Capture the cell that displays the provided text and extract its (X, Y) central coordinate. 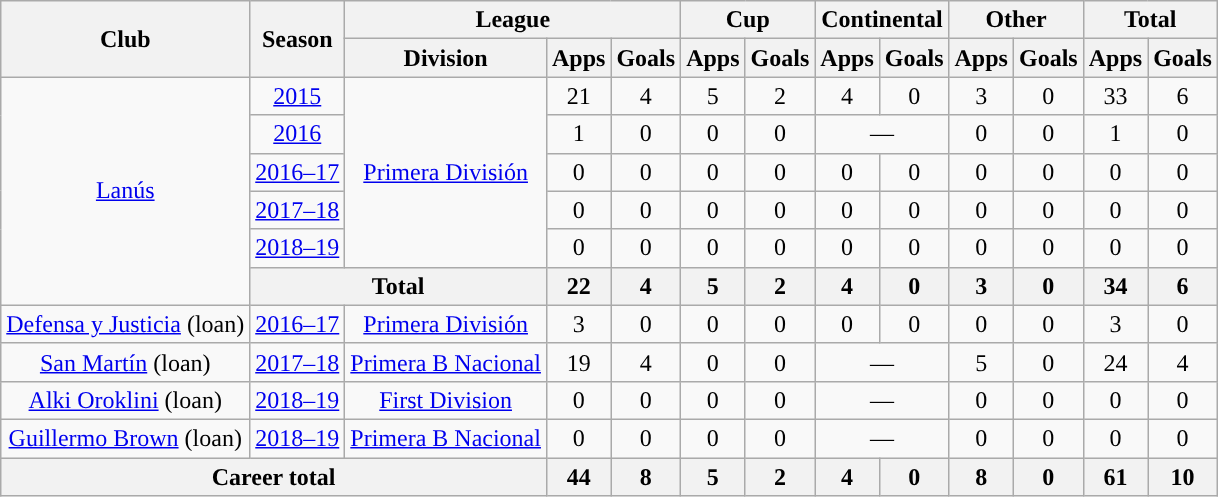
Other (1016, 20)
19 (578, 362)
Club (126, 39)
Career total (274, 477)
33 (1115, 96)
Lanús (126, 191)
24 (1115, 362)
Defensa y Justicia (loan) (126, 324)
44 (578, 477)
34 (1115, 286)
Guillermo Brown (loan) (126, 438)
2015 (298, 96)
San Martín (loan) (126, 362)
22 (578, 286)
First Division (446, 400)
21 (578, 96)
Division (446, 58)
Alki Oroklini (loan) (126, 400)
2016 (298, 134)
Continental (882, 20)
Cup (748, 20)
10 (1183, 477)
61 (1115, 477)
League (513, 20)
Season (298, 39)
